Capture the cell that displays the provided text and extract its (X, Y) central coordinate. 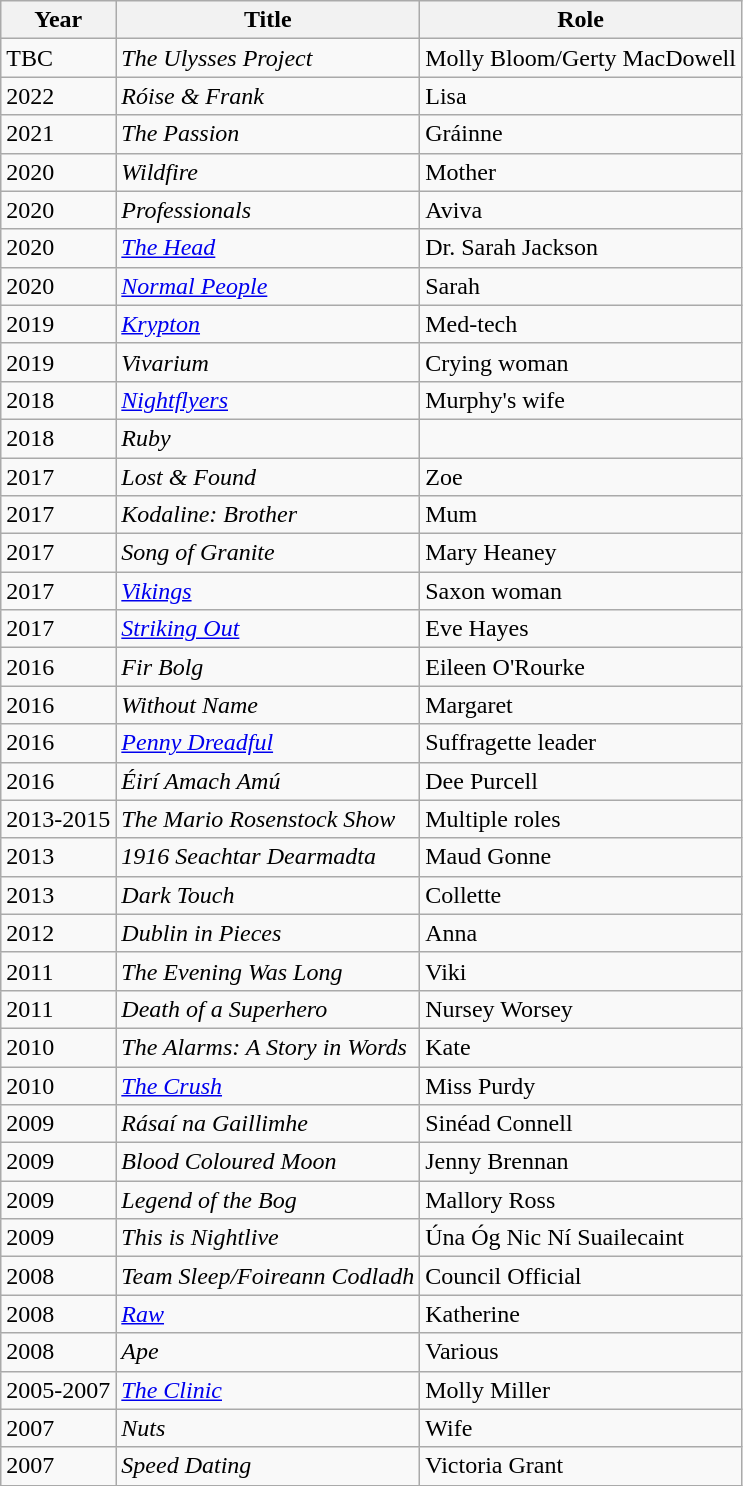
Various (581, 1352)
Anna (581, 933)
Mary Heaney (581, 553)
Nuts (268, 1428)
Multiple roles (581, 819)
Dee Purcell (581, 781)
2013-2015 (58, 819)
Zoe (581, 477)
Murphy's wife (581, 400)
The Alarms: A Story in Words (268, 1047)
1916 Seachtar Dearmadta (268, 857)
Mother (581, 172)
Wife (581, 1428)
Penny Dreadful (268, 743)
Without Name (268, 705)
Collette (581, 895)
Maud Gonne (581, 857)
Mum (581, 515)
Úna Óg Nic Ní Suailecaint (581, 1238)
Éirí Amach Amú (268, 781)
Suffragette leader (581, 743)
Margaret (581, 705)
Krypton (268, 324)
Victoria Grant (581, 1466)
Lisa (581, 96)
Fir Bolg (268, 667)
Raw (268, 1314)
The Ulysses Project (268, 58)
2021 (58, 134)
Sarah (581, 286)
Jenny Brennan (581, 1162)
Saxon woman (581, 591)
Nursey Worsey (581, 1009)
The Clinic (268, 1390)
Council Official (581, 1276)
Kate (581, 1047)
Speed Dating (268, 1466)
Professionals (268, 210)
The Head (268, 248)
2012 (58, 933)
The Passion (268, 134)
Mallory Ross (581, 1200)
Viki (581, 971)
Striking Out (268, 629)
Aviva (581, 210)
Crying woman (581, 362)
Team Sleep/Foireann Codladh (268, 1276)
Molly Bloom/Gerty MacDowell (581, 58)
Dr. Sarah Jackson (581, 248)
Ape (268, 1352)
2022 (58, 96)
Wildfire (268, 172)
Eileen O'Rourke (581, 667)
Vivarium (268, 362)
Med-tech (581, 324)
Róise & Frank (268, 96)
Kodaline: Brother (268, 515)
The Mario Rosenstock Show (268, 819)
Dublin in Pieces (268, 933)
Blood Coloured Moon (268, 1162)
This is Nightlive (268, 1238)
Role (581, 20)
The Crush (268, 1085)
Sinéad Connell (581, 1124)
Nightflyers (268, 400)
Lost & Found (268, 477)
Title (268, 20)
Gráinne (581, 134)
Normal People (268, 286)
Katherine (581, 1314)
Miss Purdy (581, 1085)
Year (58, 20)
Eve Hayes (581, 629)
Molly Miller (581, 1390)
2005-2007 (58, 1390)
Dark Touch (268, 895)
Vikings (268, 591)
Legend of the Bog (268, 1200)
Song of Granite (268, 553)
Death of a Superhero (268, 1009)
Rásaí na Gaillimhe (268, 1124)
The Evening Was Long (268, 971)
TBC (58, 58)
Ruby (268, 438)
